Provide the [X, Y] coordinate of the cell's center where the given text is located.  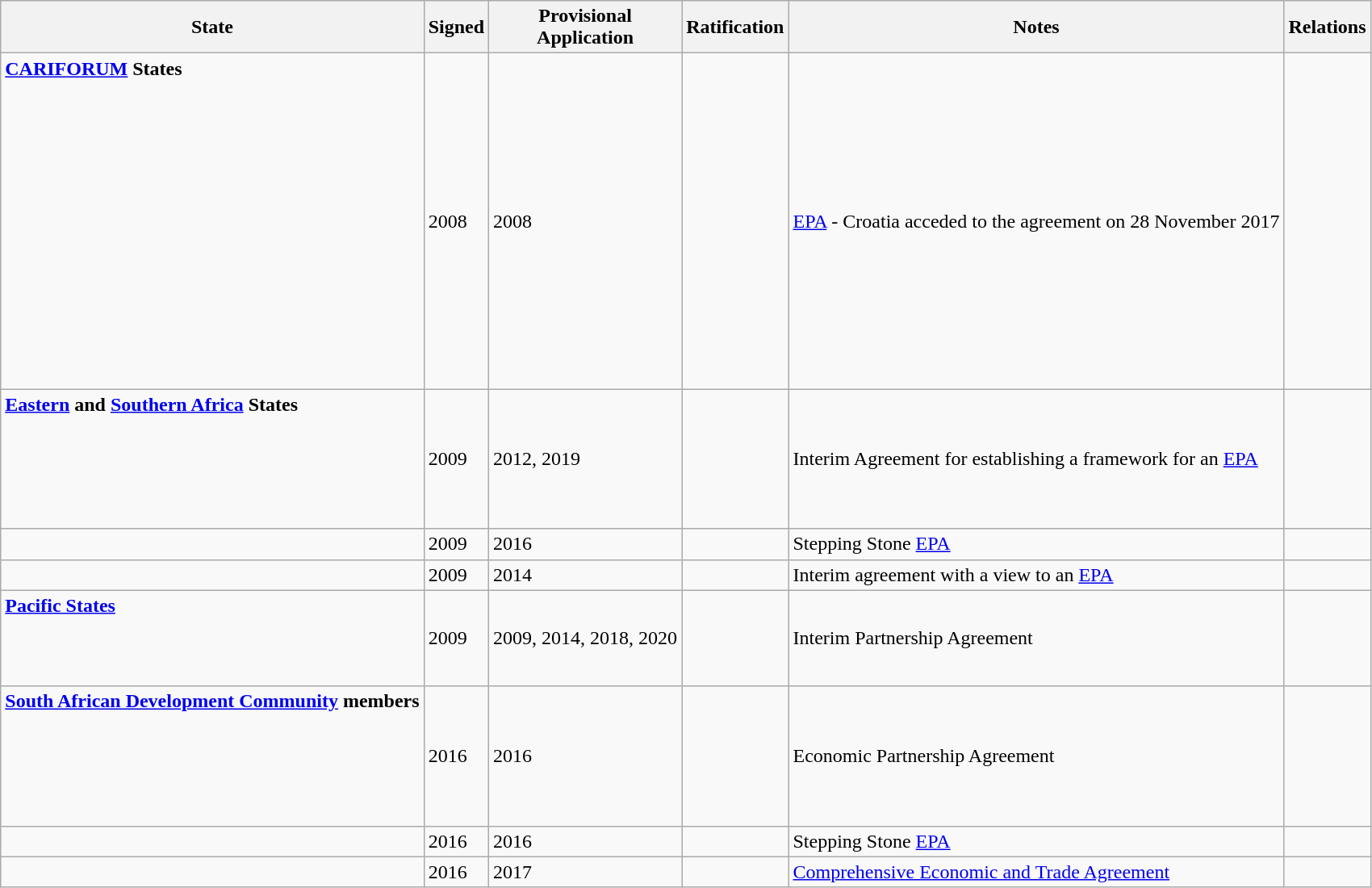
Pacific States [212, 638]
Interim Partnership Agreement [1036, 638]
Notes [1036, 27]
Signed [456, 27]
Ratification [735, 27]
ProvisionalApplication [586, 27]
Comprehensive Economic and Trade Agreement [1036, 872]
EPA - Croatia acceded to the agreement on 28 November 2017 [1036, 221]
2012, 2019 [586, 459]
2017 [586, 872]
State [212, 27]
Eastern and Southern Africa States [212, 459]
2009, 2014, 2018, 2020 [586, 638]
2014 [586, 575]
South African Development Community members [212, 756]
Interim agreement with a view to an EPA [1036, 575]
CARIFORUM States [212, 221]
Economic Partnership Agreement [1036, 756]
Interim Agreement for establishing a framework for an EPA [1036, 459]
Relations [1327, 27]
